Find where the given text appears and provide that cell's center as (x, y) coordinate. 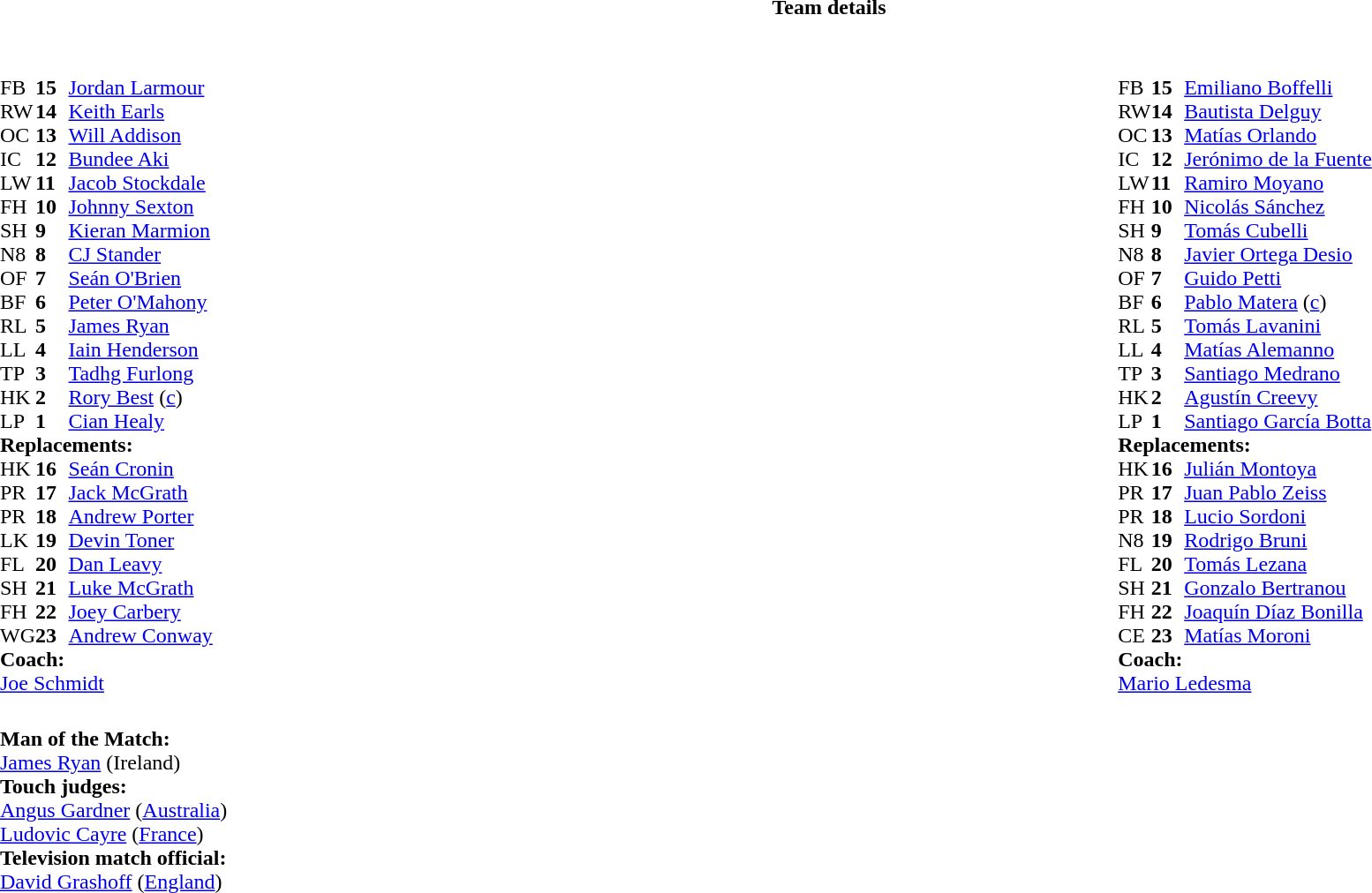
Pablo Matera (c) (1278, 302)
Lucio Sordoni (1278, 517)
Andrew Conway (139, 635)
Seán Cronin (139, 469)
Ramiro Moyano (1278, 184)
Dan Leavy (139, 565)
Tomás Lavanini (1278, 326)
Tomás Lezana (1278, 565)
Jerónimo de la Fuente (1278, 159)
Nicolás Sánchez (1278, 206)
Gonzalo Bertranou (1278, 588)
Seán O'Brien (139, 279)
Juan Pablo Zeiss (1278, 492)
Julián Montoya (1278, 469)
Joe Schmidt (106, 683)
Will Addison (139, 136)
Keith Earls (139, 111)
Emiliano Boffelli (1278, 88)
Jordan Larmour (139, 88)
Johnny Sexton (139, 206)
Jack McGrath (139, 492)
LK (18, 540)
Santiago García Botta (1278, 422)
Jacob Stockdale (139, 184)
WG (18, 635)
CJ Stander (139, 254)
Tomás Cubelli (1278, 231)
Bautista Delguy (1278, 111)
Mario Ledesma (1245, 683)
Guido Petti (1278, 279)
Matías Alemanno (1278, 349)
Bundee Aki (139, 159)
Cian Healy (139, 422)
CE (1135, 635)
Kieran Marmion (139, 231)
Matías Orlando (1278, 136)
Luke McGrath (139, 588)
Javier Ortega Desio (1278, 254)
Agustín Creevy (1278, 397)
Joey Carbery (139, 612)
Devin Toner (139, 540)
Peter O'Mahony (139, 302)
Rodrigo Bruni (1278, 540)
James Ryan (139, 326)
Andrew Porter (139, 517)
Matías Moroni (1278, 635)
Tadhg Furlong (139, 374)
Iain Henderson (139, 349)
Joaquín Díaz Bonilla (1278, 612)
Rory Best (c) (139, 397)
Santiago Medrano (1278, 374)
